Locate the cell with the specified text and output its [X, Y] center coordinate. 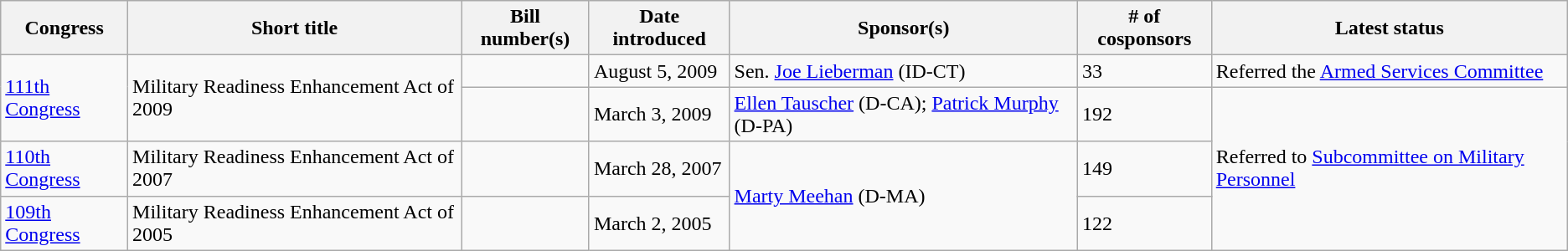
Marty Meehan (D-MA) [903, 196]
March 2, 2005 [659, 223]
192 [1144, 114]
122 [1144, 223]
Sen. Joe Lieberman (ID-CT) [903, 71]
Military Readiness Enhancement Act of 2005 [295, 223]
Bill number(s) [526, 28]
109th Congress [64, 223]
August 5, 2009 [659, 71]
Congress [64, 28]
Sponsor(s) [903, 28]
March 3, 2009 [659, 114]
Ellen Tauscher (D-CA); Patrick Murphy (D-PA) [903, 114]
Short title [295, 28]
149 [1144, 169]
111th Congress [64, 99]
# of cosponsors [1144, 28]
Date introduced [659, 28]
Referred the Armed Services Committee [1389, 71]
March 28, 2007 [659, 169]
Military Readiness Enhancement Act of 2007 [295, 169]
33 [1144, 71]
Latest status [1389, 28]
110th Congress [64, 169]
Military Readiness Enhancement Act of 2009 [295, 99]
Referred to Subcommittee on Military Personnel [1389, 169]
